Locate the cell with the specified text and output its [X, Y] center coordinate. 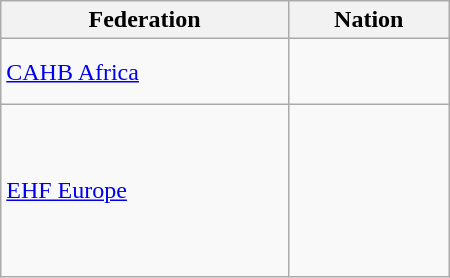
Federation [145, 20]
Nation [368, 20]
EHF Europe [145, 190]
CAHB Africa [145, 72]
